Capture the cell that displays the provided text and extract its (x, y) central coordinate. 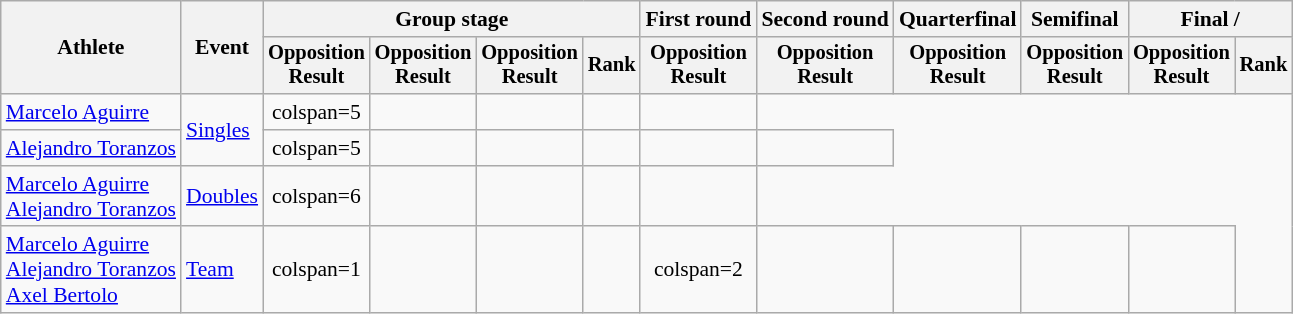
Group stage (452, 19)
Alejandro Toranzos (91, 148)
Quarterfinal (958, 19)
colspan=1 (316, 270)
First round (698, 19)
Final / (1210, 19)
Marcelo AguirreAlejandro ToranzosAxel Bertolo (91, 270)
Event (222, 48)
Semifinal (1074, 19)
colspan=6 (316, 196)
colspan=2 (698, 270)
Marcelo Aguirre (91, 112)
Marcelo AguirreAlejandro Toranzos (91, 196)
Singles (222, 130)
Team (222, 270)
Second round (825, 19)
Athlete (91, 48)
Doubles (222, 196)
